Scan for the cell matching the given text and deliver its (X, Y) coordinate at center. 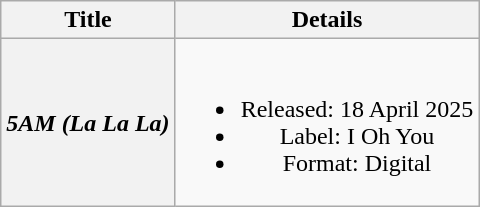
Title (88, 20)
Details (327, 20)
5AM (La La La) (88, 122)
Released: 18 April 2025Label: I Oh YouFormat: Digital (327, 122)
